Extract the [X, Y] coordinate from the center of the cell holding the provided text.  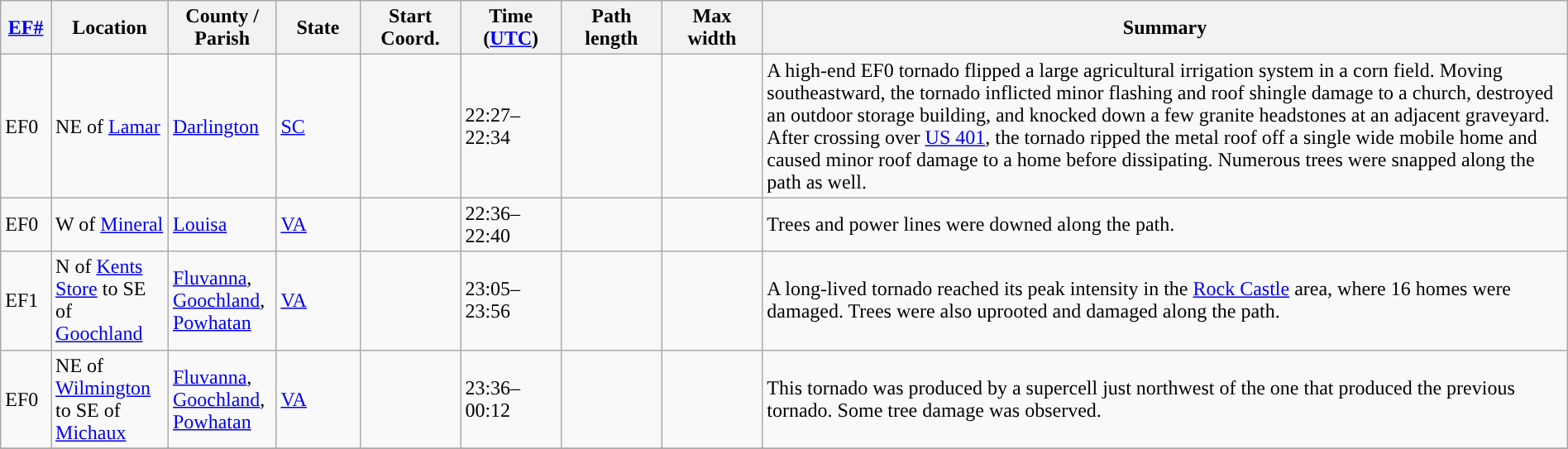
Location [110, 28]
22:27–22:34 [511, 126]
Louisa [222, 225]
22:36–22:40 [511, 225]
NE of Lamar [110, 126]
Trees and power lines were downed along the path. [1164, 225]
23:05–23:56 [511, 301]
Path length [611, 28]
State [318, 28]
County / Parish [222, 28]
Darlington [222, 126]
Time (UTC) [511, 28]
N of Kents Store to SE of Goochland [110, 301]
NE of Wilmington to SE of Michaux [110, 399]
23:36–00:12 [511, 399]
W of Mineral [110, 225]
EF1 [26, 301]
Summary [1164, 28]
This tornado was produced by a supercell just northwest of the one that produced the previous tornado. Some tree damage was observed. [1164, 399]
EF# [26, 28]
SC [318, 126]
Start Coord. [410, 28]
Max width [712, 28]
